Return the [X, Y] coordinate for the center point of the cell that contains the specified text.  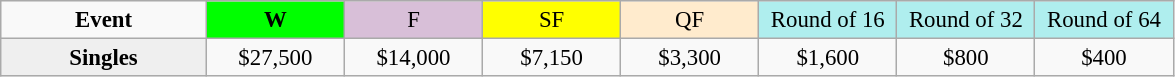
QF [690, 20]
$14,000 [413, 58]
Round of 16 [828, 20]
Singles [104, 58]
$3,300 [690, 58]
$400 [1104, 58]
Round of 32 [966, 20]
$7,150 [552, 58]
$1,600 [828, 58]
F [413, 20]
$800 [966, 58]
Round of 64 [1104, 20]
W [275, 20]
Event [104, 20]
$27,500 [275, 58]
SF [552, 20]
